Return [x, y] of the center of cell containing provided text 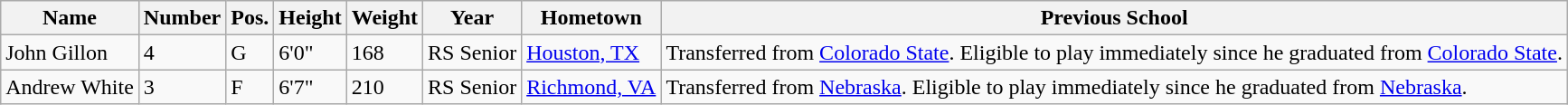
Number [182, 18]
Hometown [591, 18]
Transferred from Nebraska. Eligible to play immediately since he graduated from Nebraska. [1114, 87]
G [250, 52]
Previous School [1114, 18]
3 [182, 87]
4 [182, 52]
F [250, 87]
6'0" [310, 52]
Richmond, VA [591, 87]
Height [310, 18]
Year [472, 18]
Pos. [250, 18]
Transferred from Colorado State. Eligible to play immediately since he graduated from Colorado State. [1114, 52]
6'7" [310, 87]
Andrew White [71, 87]
Houston, TX [591, 52]
Weight [384, 18]
168 [384, 52]
John Gillon [71, 52]
Name [71, 18]
210 [384, 87]
